From the cell containing the given text, extract its center point as (X, Y) coordinate. 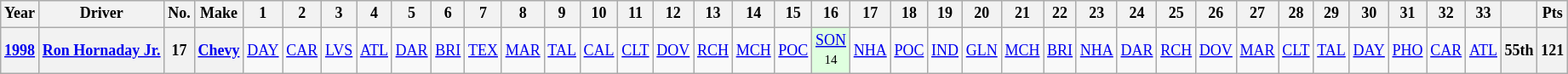
14 (753, 14)
26 (1216, 14)
18 (909, 14)
Driver (101, 14)
1998 (20, 50)
2 (302, 14)
LVS (339, 50)
121 (1553, 50)
Make (219, 14)
22 (1061, 14)
Ron Hornaday Jr. (101, 50)
30 (1369, 14)
12 (673, 14)
7 (484, 14)
PHO (1408, 50)
SON14 (831, 50)
15 (793, 14)
19 (945, 14)
11 (635, 14)
8 (523, 14)
CAL (599, 50)
20 (981, 14)
9 (562, 14)
1 (263, 14)
TEX (484, 50)
Chevy (219, 50)
Pts (1553, 14)
GLN (981, 50)
5 (412, 14)
No. (179, 14)
25 (1176, 14)
28 (1296, 14)
10 (599, 14)
16 (831, 14)
13 (713, 14)
6 (448, 14)
3 (339, 14)
23 (1096, 14)
29 (1331, 14)
55th (1519, 50)
21 (1022, 14)
IND (945, 50)
33 (1484, 14)
31 (1408, 14)
24 (1137, 14)
32 (1446, 14)
27 (1257, 14)
Year (20, 14)
4 (375, 14)
